From the cell containing the given text, extract its center point as [X, Y] coordinate. 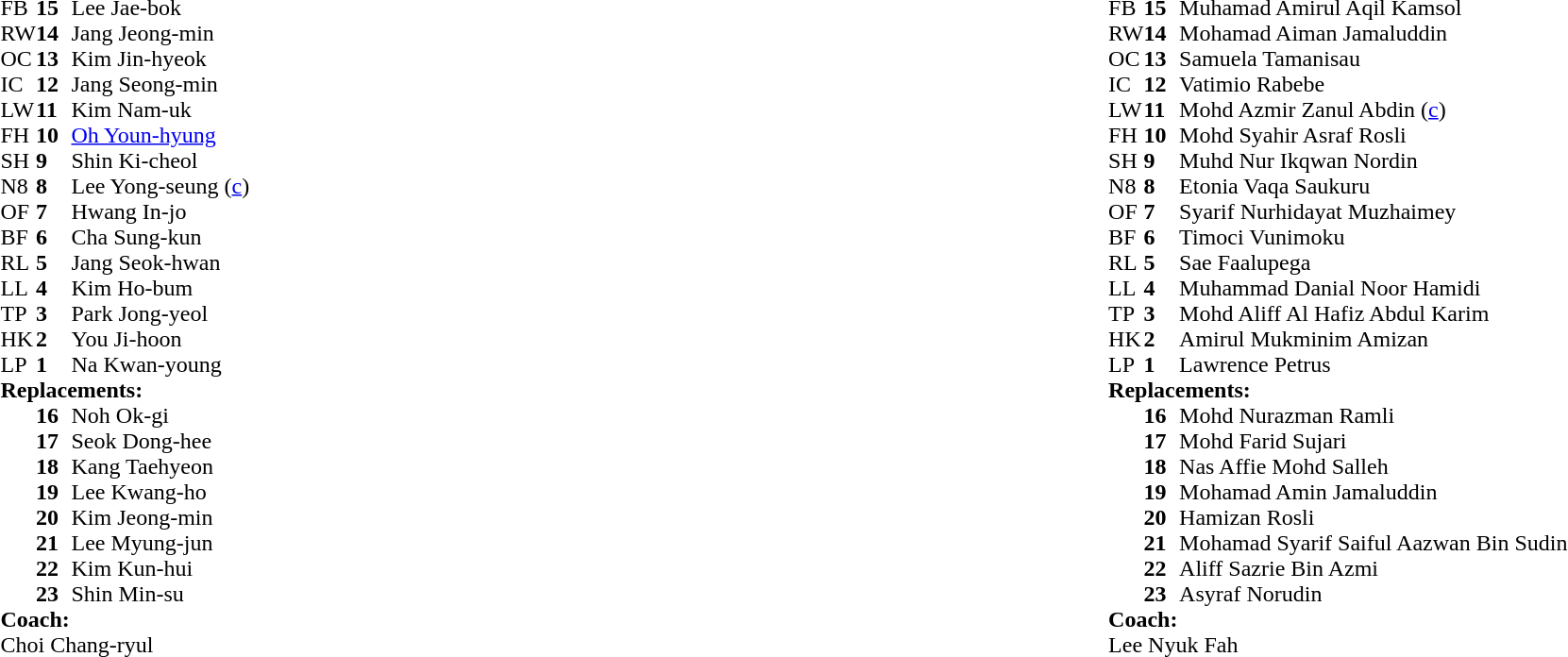
You Ji-hoon [160, 340]
Kim Jeong-min [160, 517]
Kim Jin-hyeok [160, 59]
Park Jong-yeol [160, 313]
Hwang In-jo [160, 211]
Mohd Nurazman Ramli [1373, 415]
Kim Kun-hui [160, 568]
Muhammad Danial Noor Hamidi [1373, 289]
Cha Sung-kun [160, 238]
Hamizan Rosli [1373, 517]
Timoci Vunimoku [1373, 238]
Mohd Farid Sujari [1373, 442]
Vatimio Rabebe [1373, 85]
Nas Affie Mohd Salleh [1373, 466]
Jang Seok-hwan [160, 262]
Seok Dong-hee [160, 442]
Syarif Nurhidayat Muzhaimey [1373, 211]
Etonia Vaqa Saukuru [1373, 187]
Asyraf Norudin [1373, 595]
Mohamad Aiman Jamaluddin [1373, 34]
Mohd Syahir Asraf Rosli [1373, 136]
Kim Nam-uk [160, 109]
Jang Seong-min [160, 85]
Samuela Tamanisau [1373, 59]
Muhd Nur Ikqwan Nordin [1373, 160]
Mohamad Syarif Saiful Aazwan Bin Sudin [1373, 544]
Lee Myung-jun [160, 544]
Shin Ki-cheol [160, 160]
Sae Faalupega [1373, 262]
Oh Youn-hyung [160, 136]
Amirul Mukminim Amizan [1373, 340]
Aliff Sazrie Bin Azmi [1373, 568]
Mohamad Amin Jamaluddin [1373, 493]
Kim Ho-bum [160, 289]
Lee Kwang-ho [160, 493]
Shin Min-su [160, 595]
Mohd Azmir Zanul Abdin (c) [1373, 109]
Na Kwan-young [160, 364]
Lawrence Petrus [1373, 364]
Noh Ok-gi [160, 415]
Kang Taehyeon [160, 466]
Jang Jeong-min [160, 34]
Mohd Aliff Al Hafiz Abdul Karim [1373, 313]
Lee Yong-seung (c) [160, 187]
